Extract the (X, Y) coordinate from the center of the cell holding the provided text.  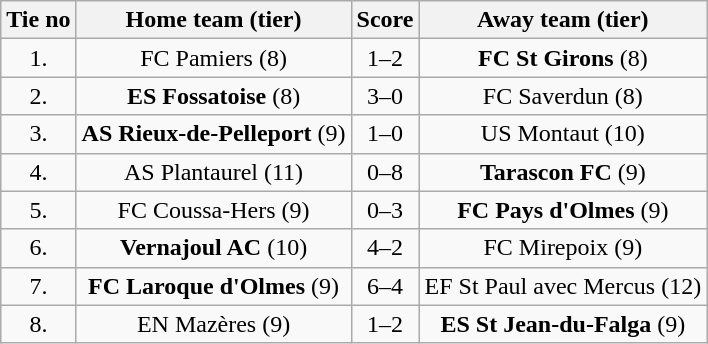
FC Pays d'Olmes (9) (563, 210)
Vernajoul AC (10) (214, 248)
FC Saverdun (8) (563, 96)
Score (385, 20)
AS Rieux-de-Pelleport (9) (214, 134)
8. (38, 324)
4–2 (385, 248)
ES Fossatoise (8) (214, 96)
3. (38, 134)
Away team (tier) (563, 20)
Tie no (38, 20)
4. (38, 172)
FC Mirepoix (9) (563, 248)
3–0 (385, 96)
0–3 (385, 210)
FC Coussa-Hers (9) (214, 210)
2. (38, 96)
FC St Girons (8) (563, 58)
Tarascon FC (9) (563, 172)
0–8 (385, 172)
1–0 (385, 134)
EF St Paul avec Mercus (12) (563, 286)
EN Mazères (9) (214, 324)
5. (38, 210)
FC Pamiers (8) (214, 58)
1. (38, 58)
7. (38, 286)
FC Laroque d'Olmes (9) (214, 286)
AS Plantaurel (11) (214, 172)
US Montaut (10) (563, 134)
6–4 (385, 286)
Home team (tier) (214, 20)
ES St Jean-du-Falga (9) (563, 324)
6. (38, 248)
